Provide the [x, y] coordinate of the cell's center where the given text is located.  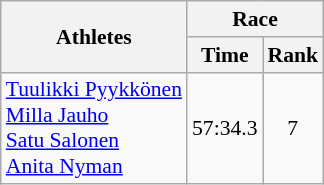
57:34.3 [224, 128]
7 [292, 128]
Time [224, 55]
Rank [292, 55]
Race [255, 19]
Tuulikki PyykkönenMilla JauhoSatu SalonenAnita Nyman [94, 128]
Athletes [94, 36]
